Locate the cell with the specified text and output its (x, y) center coordinate. 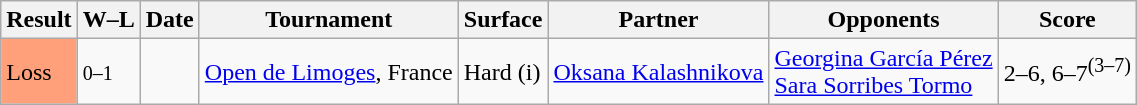
0–1 (108, 72)
Hard (i) (503, 72)
Opponents (884, 20)
Partner (658, 20)
Loss (39, 72)
2–6, 6–7(3–7) (1067, 72)
W–L (108, 20)
Result (39, 20)
Date (170, 20)
Oksana Kalashnikova (658, 72)
Surface (503, 20)
Score (1067, 20)
Tournament (328, 20)
Open de Limoges, France (328, 72)
Georgina García Pérez Sara Sorribes Tormo (884, 72)
